Extract the [X, Y] coordinate from the center of the cell holding the provided text.  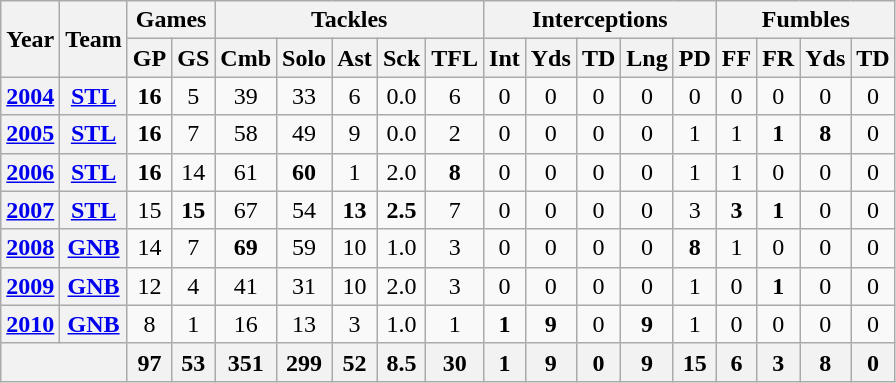
97 [149, 362]
Cmb [246, 58]
2006 [30, 172]
Int [505, 58]
Team [94, 39]
GS [194, 58]
PD [694, 58]
54 [304, 210]
49 [304, 134]
52 [355, 362]
FF [736, 58]
TFL [455, 58]
2004 [30, 96]
Tackles [350, 20]
60 [304, 172]
30 [455, 362]
Sck [401, 58]
Fumbles [806, 20]
33 [304, 96]
351 [246, 362]
2 [455, 134]
Lng [647, 58]
67 [246, 210]
31 [304, 286]
39 [246, 96]
53 [194, 362]
2005 [30, 134]
5 [194, 96]
2009 [30, 286]
2008 [30, 248]
58 [246, 134]
2007 [30, 210]
2010 [30, 324]
Year [30, 39]
2.5 [401, 210]
61 [246, 172]
8.5 [401, 362]
59 [304, 248]
Ast [355, 58]
Solo [304, 58]
Games [170, 20]
69 [246, 248]
Interceptions [600, 20]
FR [778, 58]
41 [246, 286]
GP [149, 58]
299 [304, 362]
12 [149, 286]
4 [194, 286]
